From the cell containing the given text, extract its center point as (x, y) coordinate. 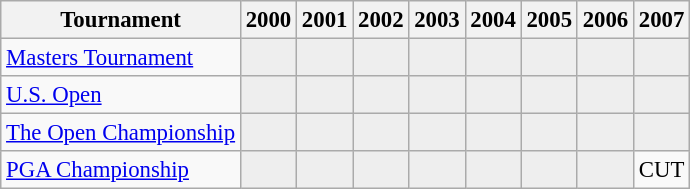
Masters Tournament (121, 58)
2006 (605, 20)
CUT (661, 170)
2007 (661, 20)
2004 (493, 20)
U.S. Open (121, 95)
2002 (381, 20)
2005 (549, 20)
PGA Championship (121, 170)
2000 (268, 20)
Tournament (121, 20)
The Open Championship (121, 133)
2003 (437, 20)
2001 (325, 20)
